Return the (X, Y) coordinate for the center point of the cell that contains the specified text.  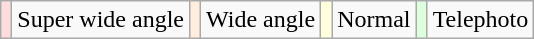
Super wide angle (101, 20)
Wide angle (261, 20)
Telephoto (480, 20)
Normal (374, 20)
